Find where the given text appears and provide that cell's center as (x, y) coordinate. 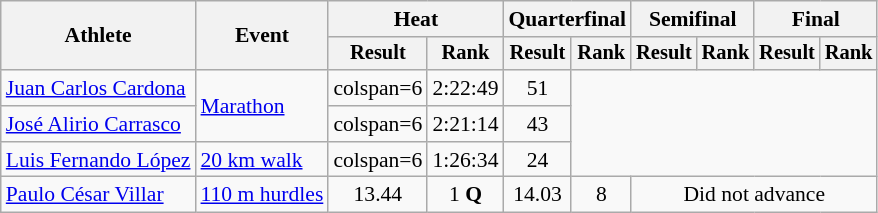
110 m hurdles (262, 195)
Did not advance (754, 195)
Semifinal (692, 19)
14.03 (538, 195)
Paulo César Villar (98, 195)
Marathon (262, 106)
2:22:49 (465, 88)
Event (262, 36)
51 (538, 88)
José Alirio Carrasco (98, 124)
8 (601, 195)
Juan Carlos Cardona (98, 88)
1:26:34 (465, 160)
Quarterfinal (568, 19)
Heat (416, 19)
Final (816, 19)
2:21:14 (465, 124)
13.44 (378, 195)
43 (538, 124)
20 km walk (262, 160)
Athlete (98, 36)
Luis Fernando López (98, 160)
1 Q (465, 195)
24 (538, 160)
